For the text-containing cell, return its midpoint in [x, y] coordinate format. 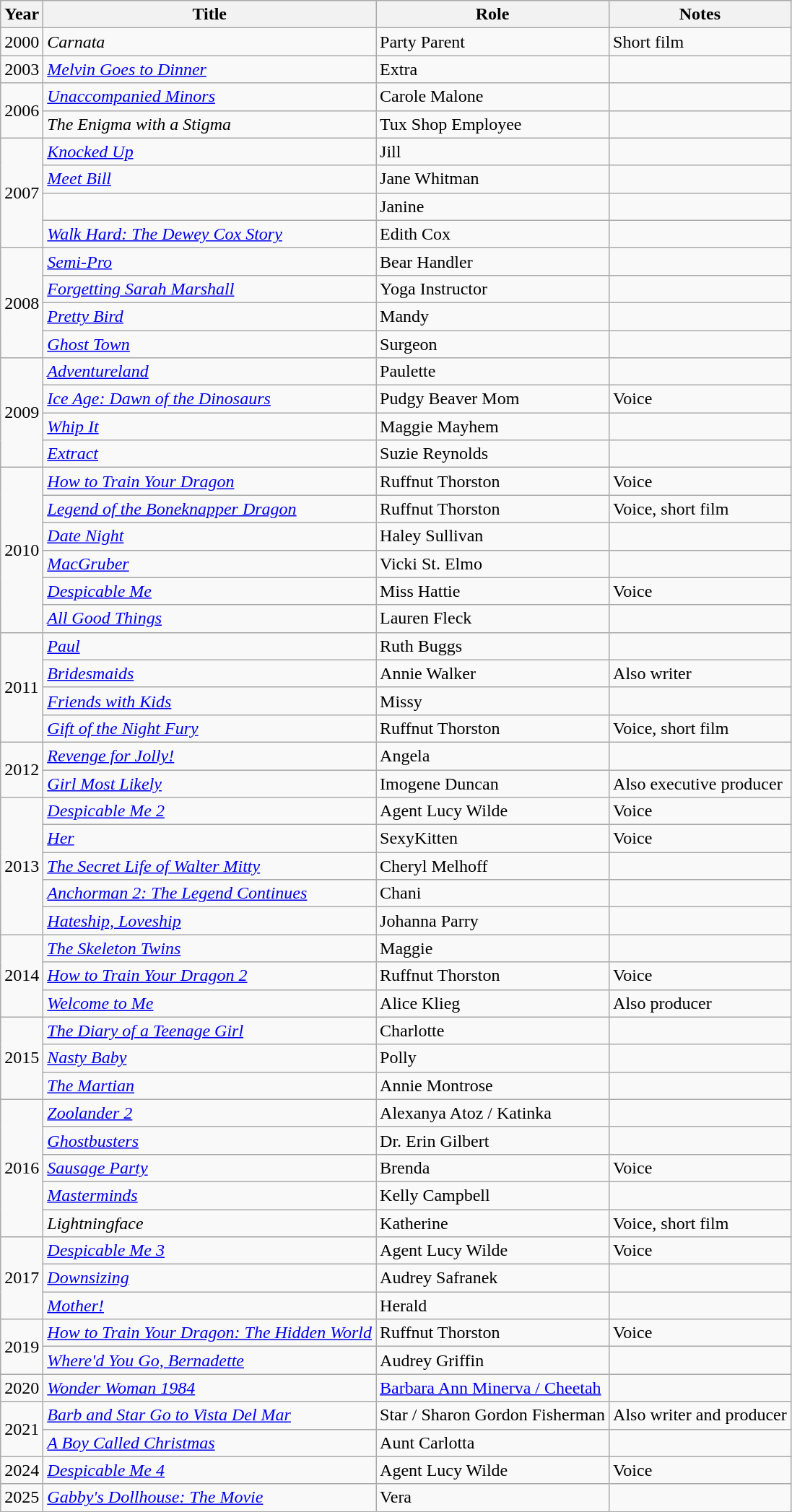
The Skeleton Twins [209, 948]
Imogene Duncan [492, 783]
How to Train Your Dragon: The Hidden World [209, 1333]
The Secret Life of Walter Mitty [209, 866]
Barb and Star Go to Vista Del Mar [209, 1415]
Paul [209, 646]
Yoga Instructor [492, 289]
Extract [209, 454]
2010 [22, 550]
Also writer [700, 673]
MacGruber [209, 564]
Zoolander 2 [209, 1113]
Jill [492, 152]
All Good Things [209, 619]
Legend of the Boneknapper Dragon [209, 509]
2025 [22, 1498]
Sausage Party [209, 1168]
2016 [22, 1168]
Party Parent [492, 42]
2011 [22, 687]
Gift of the Night Fury [209, 728]
Whip It [209, 427]
Nasty Baby [209, 1058]
Wonder Woman 1984 [209, 1388]
Also producer [700, 1003]
Vicki St. Elmo [492, 564]
Meet Bill [209, 179]
Ice Age: Dawn of the Dinosaurs [209, 399]
Carole Malone [492, 97]
Mother! [209, 1306]
2006 [22, 110]
Lightningface [209, 1223]
2021 [22, 1429]
Surgeon [492, 344]
Barbara Ann Minerva / Cheetah [492, 1388]
Anchorman 2: The Legend Continues [209, 893]
Alexanya Atoz / Katinka [492, 1113]
Missy [492, 701]
Alice Klieg [492, 1003]
Girl Most Likely [209, 783]
2019 [22, 1347]
Jane Whitman [492, 179]
Role [492, 14]
Masterminds [209, 1195]
Tux Shop Employee [492, 124]
The Diary of a Teenage Girl [209, 1031]
Cheryl Melhoff [492, 866]
2012 [22, 769]
Carnata [209, 42]
Forgetting Sarah Marshall [209, 289]
Kelly Campbell [492, 1195]
Pretty Bird [209, 316]
Mandy [492, 316]
Chani [492, 893]
2024 [22, 1470]
Despicable Me 4 [209, 1470]
Notes [700, 14]
Downsizing [209, 1278]
Johanna Parry [492, 921]
Revenge for Jolly! [209, 756]
Gabby's Dollhouse: The Movie [209, 1498]
How to Train Your Dragon [209, 481]
2008 [22, 302]
2015 [22, 1058]
Audrey Safranek [492, 1278]
Herald [492, 1306]
Semi-Pro [209, 261]
2009 [22, 413]
Friends with Kids [209, 701]
Also writer and producer [700, 1415]
Brenda [492, 1168]
Haley Sullivan [492, 536]
Ghost Town [209, 344]
Maggie Mayhem [492, 427]
Polly [492, 1058]
Pudgy Beaver Mom [492, 399]
Paulette [492, 372]
The Enigma with a Stigma [209, 124]
2020 [22, 1388]
Despicable Me 2 [209, 811]
Date Night [209, 536]
Dr. Erin Gilbert [492, 1140]
Despicable Me 3 [209, 1251]
Charlotte [492, 1031]
2017 [22, 1278]
Short film [700, 42]
Title [209, 14]
Aunt Carlotta [492, 1443]
2000 [22, 42]
Walk Hard: The Dewey Cox Story [209, 234]
Suzie Reynolds [492, 454]
The Martian [209, 1085]
Where'd You Go, Bernadette [209, 1360]
2013 [22, 866]
Audrey Griffin [492, 1360]
Melvin Goes to Dinner [209, 69]
A Boy Called Christmas [209, 1443]
Her [209, 839]
Vera [492, 1498]
SexyKitten [492, 839]
Angela [492, 756]
Katherine [492, 1223]
Janine [492, 206]
Bridesmaids [209, 673]
Extra [492, 69]
Star / Sharon Gordon Fisherman [492, 1415]
Despicable Me [209, 591]
Annie Walker [492, 673]
Also executive producer [700, 783]
Year [22, 14]
Annie Montrose [492, 1085]
2007 [22, 193]
Bear Handler [492, 261]
Miss Hattie [492, 591]
Unaccompanied Minors [209, 97]
Knocked Up [209, 152]
Maggie [492, 948]
Hateship, Loveship [209, 921]
2014 [22, 976]
Adventureland [209, 372]
How to Train Your Dragon 2 [209, 976]
Lauren Fleck [492, 619]
Welcome to Me [209, 1003]
Ruth Buggs [492, 646]
2003 [22, 69]
Ghostbusters [209, 1140]
Edith Cox [492, 234]
